Identify which cell holds the provided text, then report its (X, Y) central coordinate. 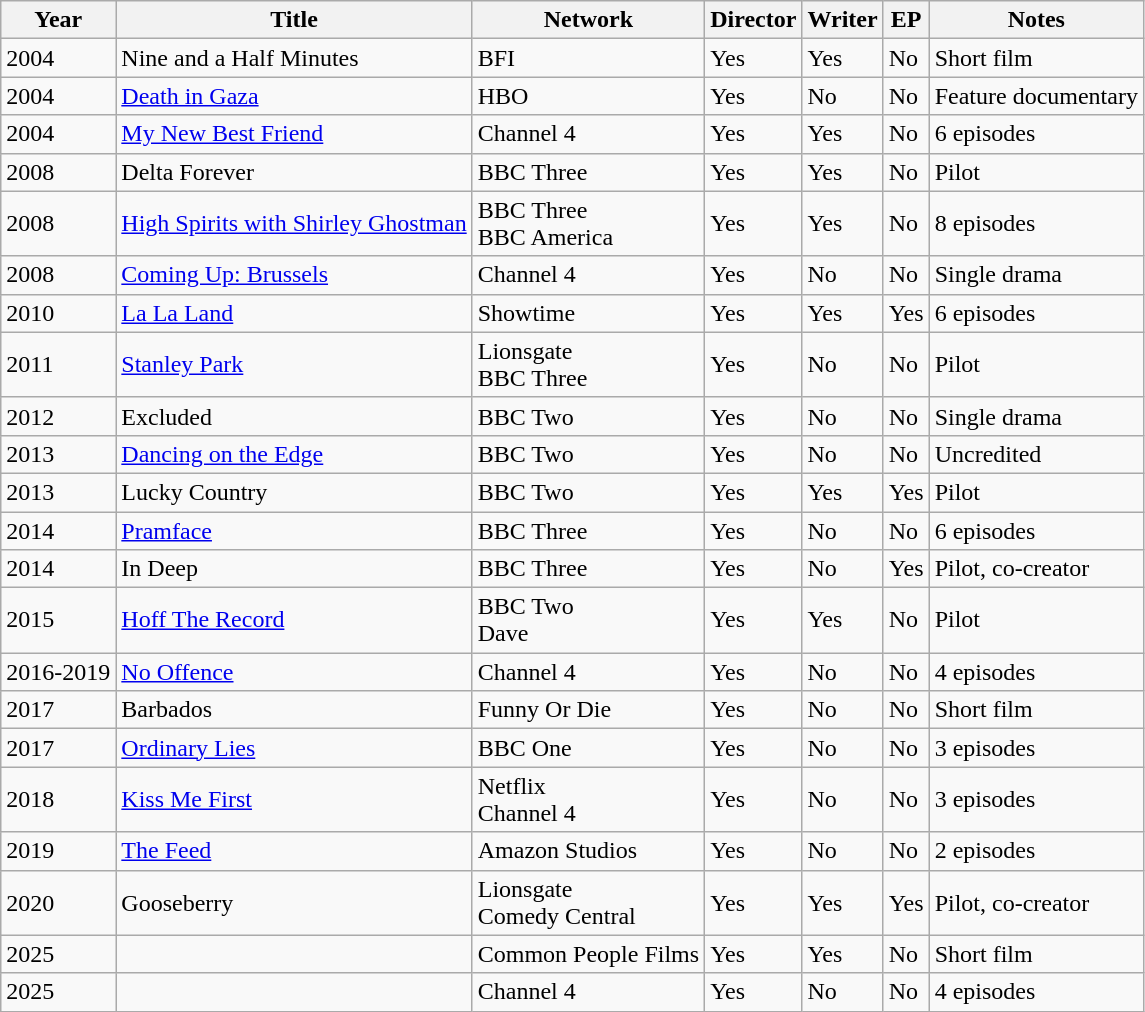
EP (906, 20)
Pramface (294, 531)
Director (754, 20)
2016-2019 (58, 672)
Hoff The Record (294, 620)
Network (588, 20)
Nine and a Half Minutes (294, 58)
The Feed (294, 851)
Gooseberry (294, 902)
Dancing on the Edge (294, 454)
Coming Up: Brussels (294, 275)
2010 (58, 313)
My New Best Friend (294, 134)
BBC One (588, 748)
High Spirits with Shirley Ghostman (294, 224)
2015 (58, 620)
Feature documentary (1036, 96)
Ordinary Lies (294, 748)
Showtime (588, 313)
La La Land (294, 313)
Amazon Studios (588, 851)
2019 (58, 851)
LionsgateBBC Three (588, 364)
Death in Gaza (294, 96)
Delta Forever (294, 172)
BBC TwoDave (588, 620)
Common People Films (588, 954)
2018 (58, 800)
8 episodes (1036, 224)
Year (58, 20)
Funny Or Die (588, 710)
Writer (842, 20)
Excluded (294, 416)
Stanley Park (294, 364)
Kiss Me First (294, 800)
2011 (58, 364)
Barbados (294, 710)
2012 (58, 416)
In Deep (294, 569)
Lucky Country (294, 492)
Uncredited (1036, 454)
NetflixChannel 4 (588, 800)
2020 (58, 902)
BBC ThreeBBC America (588, 224)
Title (294, 20)
BFI (588, 58)
2 episodes (1036, 851)
HBO (588, 96)
Notes (1036, 20)
LionsgateComedy Central (588, 902)
No Offence (294, 672)
